Capture the cell that displays the provided text and extract its (X, Y) central coordinate. 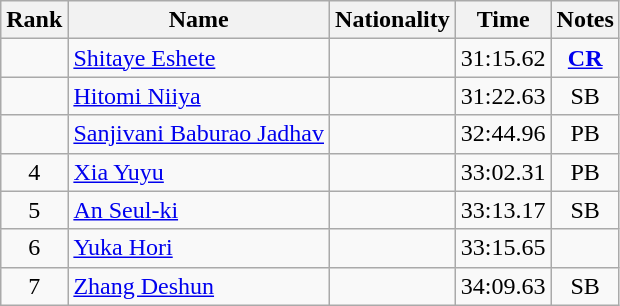
31:15.62 (503, 58)
31:22.63 (503, 96)
4 (34, 172)
6 (34, 248)
Rank (34, 20)
CR (585, 58)
33:02.31 (503, 172)
34:09.63 (503, 286)
Name (199, 20)
5 (34, 210)
7 (34, 286)
33:13.17 (503, 210)
An Seul-ki (199, 210)
Nationality (393, 20)
Xia Yuyu (199, 172)
Hitomi Niiya (199, 96)
32:44.96 (503, 134)
Time (503, 20)
Sanjivani Baburao Jadhav (199, 134)
Shitaye Eshete (199, 58)
Yuka Hori (199, 248)
Notes (585, 20)
33:15.65 (503, 248)
Zhang Deshun (199, 286)
